Return the (X, Y) coordinate for the center point of the cell that contains the specified text.  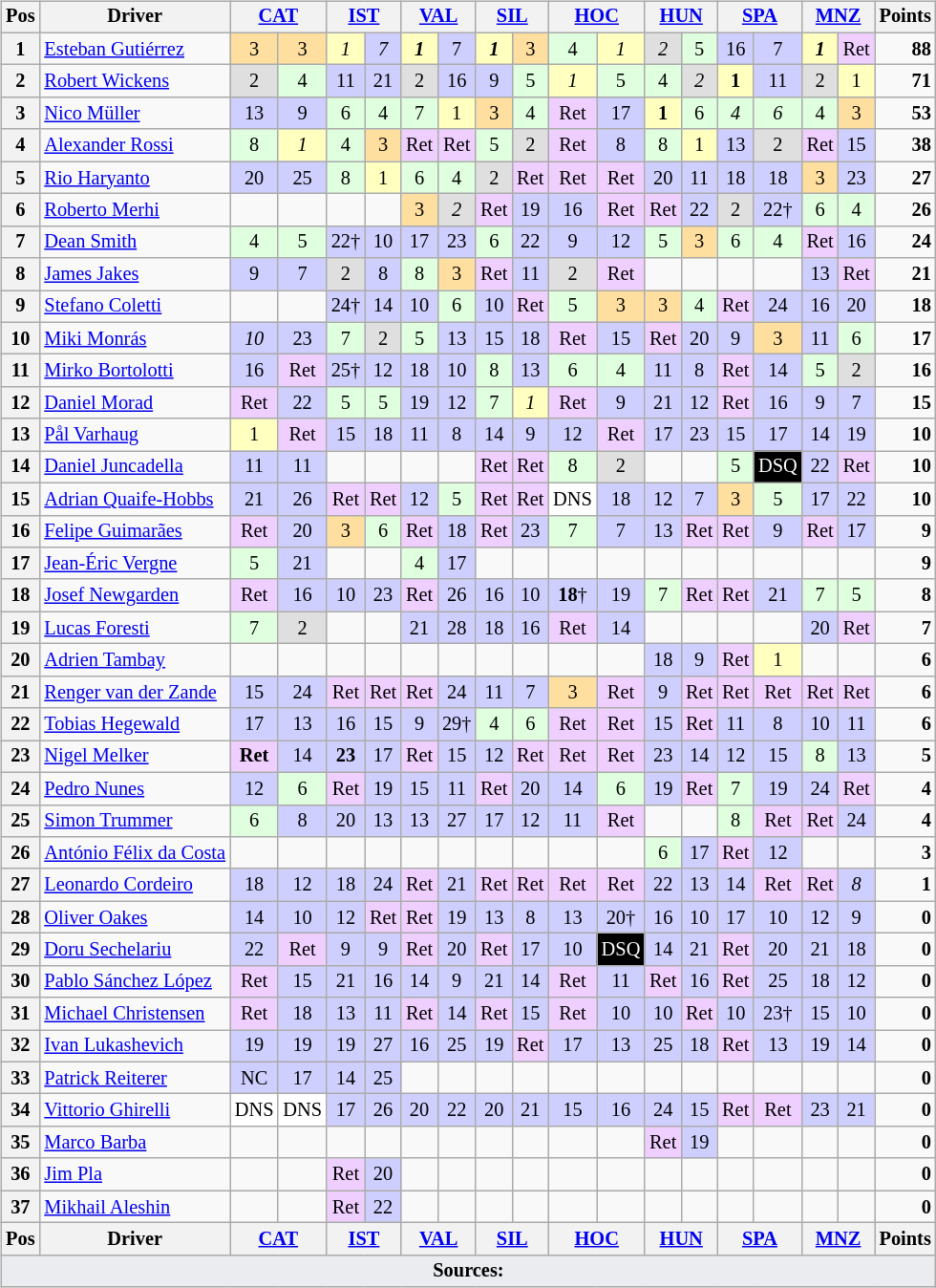
36 (20, 1174)
Jim Pla (134, 1174)
34 (20, 1110)
Tobias Hegewald (134, 724)
Adrien Tambay (134, 660)
Sources: (468, 1271)
Josef Newgarden (134, 595)
Jean-Éric Vergne (134, 564)
Daniel Morad (134, 403)
29† (457, 724)
Renger van der Zande (134, 692)
71 (905, 81)
Felipe Guimarães (134, 531)
Simon Trummer (134, 821)
38 (905, 145)
Stefano Coletti (134, 307)
Roberto Merhi (134, 210)
Daniel Juncadella (134, 467)
Lucas Foresti (134, 628)
Marco Barba (134, 1143)
Nigel Melker (134, 757)
Dean Smith (134, 242)
Miki Monrás (134, 338)
32 (20, 1046)
Rio Haryanto (134, 178)
23† (777, 1014)
18† (572, 595)
31 (20, 1014)
Vittorio Ghirelli (134, 1110)
Mikhail Aleshin (134, 1207)
Oliver Oakes (134, 917)
Alexander Rossi (134, 145)
88 (905, 49)
Adrian Quaife-Hobbs (134, 499)
37 (20, 1207)
53 (905, 114)
35 (20, 1143)
Ivan Lukashevich (134, 1046)
Robert Wickens (134, 81)
NC (254, 1078)
24† (346, 307)
30 (20, 981)
Leonardo Cordeiro (134, 885)
25† (346, 371)
Doru Sechelariu (134, 950)
33 (20, 1078)
António Félix da Costa (134, 853)
Nico Müller (134, 114)
Pedro Nunes (134, 788)
Pablo Sánchez López (134, 981)
Pål Varhaug (134, 435)
James Jakes (134, 274)
Michael Christensen (134, 1014)
Esteban Gutiérrez (134, 49)
Mirko Bortolotti (134, 371)
Patrick Reiterer (134, 1078)
20† (621, 917)
29 (20, 950)
